Return the [X, Y] coordinate for the center point of the cell that contains the specified text.  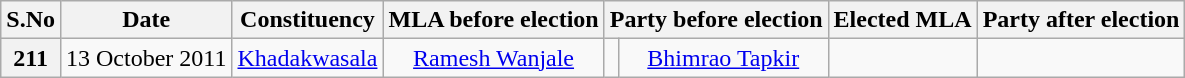
Bhimrao Tapkir [723, 58]
Party after election [1081, 20]
13 October 2011 [146, 58]
211 [31, 58]
MLA before election [494, 20]
Khadakwasala [308, 58]
S.No [31, 20]
Constituency [308, 20]
Elected MLA [902, 20]
Ramesh Wanjale [494, 58]
Party before election [716, 20]
Date [146, 20]
